Provide the [X, Y] coordinate of the cell's center where the given text is located.  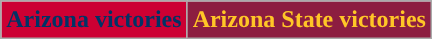
Arizona victories [94, 20]
Arizona State victories [309, 20]
